Locate the cell with the specified text and output its (x, y) center coordinate. 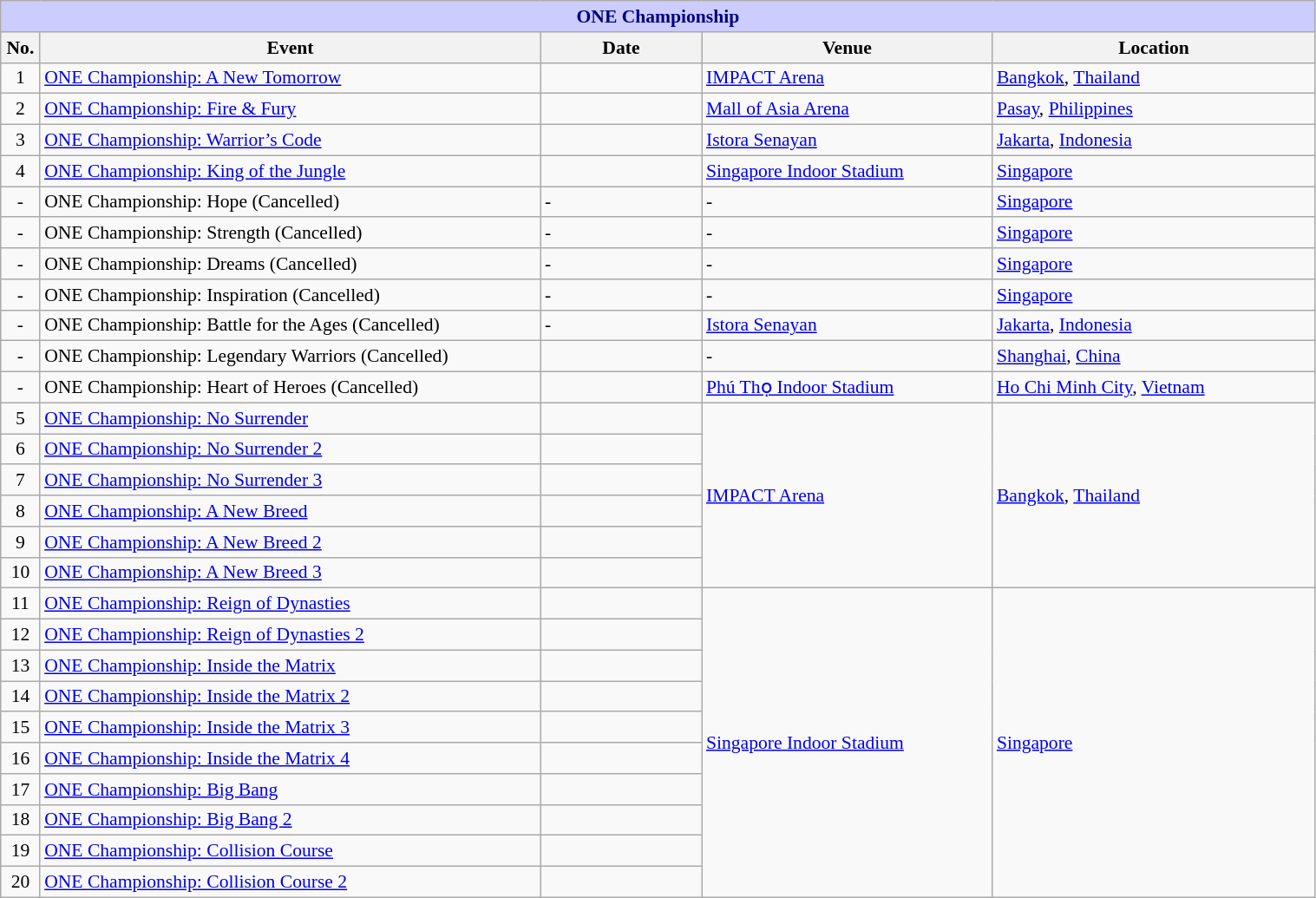
ONE Championship: Inside the Matrix 3 (290, 728)
ONE Championship: Big Bang 2 (290, 820)
7 (21, 481)
16 (21, 758)
Mall of Asia Arena (847, 109)
ONE Championship: Reign of Dynasties (290, 604)
2 (21, 109)
ONE Championship: Legendary Warriors (Cancelled) (290, 357)
ONE Championship: Warrior’s Code (290, 141)
Pasay, Philippines (1154, 109)
12 (21, 635)
ONE Championship: Inside the Matrix 2 (290, 697)
ONE Championship: A New Breed (290, 511)
ONE Championship: Dreams (Cancelled) (290, 264)
10 (21, 573)
ONE Championship: No Surrender (290, 418)
Location (1154, 48)
19 (21, 851)
Shanghai, China (1154, 357)
13 (21, 665)
Event (290, 48)
15 (21, 728)
Ho Chi Minh City, Vietnam (1154, 388)
8 (21, 511)
18 (21, 820)
5 (21, 418)
ONE Championship: Fire & Fury (290, 109)
ONE Championship: Inspiration (Cancelled) (290, 295)
ONE Championship: Inside the Matrix 4 (290, 758)
3 (21, 141)
ONE Championship: Hope (Cancelled) (290, 202)
ONE Championship: Collision Course (290, 851)
4 (21, 171)
ONE Championship: Battle for the Ages (Cancelled) (290, 325)
ONE Championship: Inside the Matrix (290, 665)
ONE Championship: No Surrender 3 (290, 481)
9 (21, 542)
ONE Championship: Strength (Cancelled) (290, 233)
17 (21, 790)
ONE Championship: A New Breed 3 (290, 573)
ONE Championship: Collision Course 2 (290, 882)
11 (21, 604)
ONE Championship: No Surrender 2 (290, 449)
ONE Championship: Heart of Heroes (Cancelled) (290, 388)
Date (621, 48)
ONE Championship: King of the Jungle (290, 171)
1 (21, 78)
14 (21, 697)
6 (21, 449)
20 (21, 882)
ONE Championship: Reign of Dynasties 2 (290, 635)
Phú Thọ Indoor Stadium (847, 388)
ONE Championship: A New Breed 2 (290, 542)
ONE Championship (658, 16)
No. (21, 48)
ONE Championship: A New Tomorrow (290, 78)
ONE Championship: Big Bang (290, 790)
Venue (847, 48)
